Determine the (X, Y) coordinate at the center of the cell enclosing the given text.  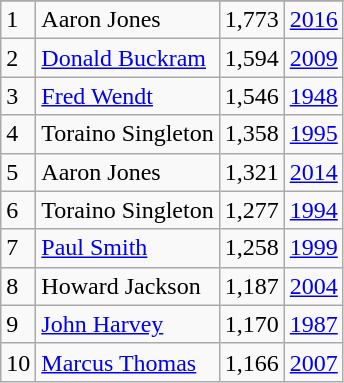
3 (18, 96)
7 (18, 248)
5 (18, 172)
1 (18, 20)
2004 (314, 286)
John Harvey (128, 324)
2009 (314, 58)
Donald Buckram (128, 58)
1,546 (252, 96)
1,166 (252, 362)
2014 (314, 172)
1987 (314, 324)
1999 (314, 248)
1995 (314, 134)
1,321 (252, 172)
2016 (314, 20)
Paul Smith (128, 248)
1,277 (252, 210)
1,170 (252, 324)
Fred Wendt (128, 96)
1,594 (252, 58)
Marcus Thomas (128, 362)
1994 (314, 210)
1,358 (252, 134)
2007 (314, 362)
10 (18, 362)
8 (18, 286)
2 (18, 58)
1,187 (252, 286)
6 (18, 210)
9 (18, 324)
1,773 (252, 20)
1,258 (252, 248)
4 (18, 134)
Howard Jackson (128, 286)
1948 (314, 96)
